Locate the cell with the specified text and output its [X, Y] center coordinate. 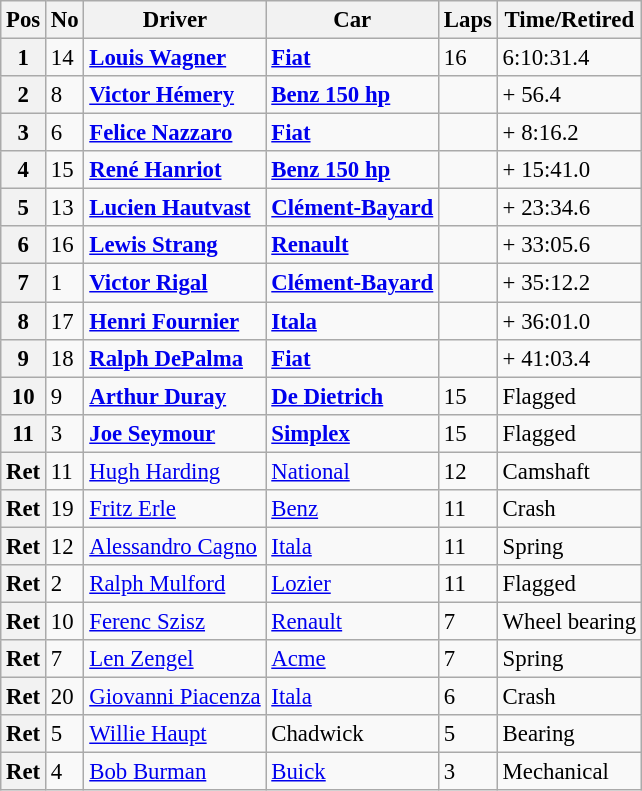
Lucien Hautvast [175, 208]
Hugh Harding [175, 471]
Alessandro Cagno [175, 546]
Bob Burman [175, 772]
Chadwick [352, 734]
Car [352, 20]
National [352, 471]
+ 33:05.6 [569, 245]
Time/Retired [569, 20]
Victor Rigal [175, 283]
De Dietrich [352, 396]
19 [65, 509]
14 [65, 58]
Fritz Erle [175, 509]
Bearing [569, 734]
Benz [352, 509]
Lewis Strang [175, 245]
Henri Fournier [175, 321]
Giovanni Piacenza [175, 697]
Pos [24, 20]
Lozier [352, 584]
Buick [352, 772]
20 [65, 697]
17 [65, 321]
Mechanical [569, 772]
Camshaft [569, 471]
+ 8:16.2 [569, 133]
Victor Hémery [175, 95]
Simplex [352, 433]
+ 41:03.4 [569, 358]
6:10:31.4 [569, 58]
Len Zengel [175, 659]
Ferenc Szisz [175, 621]
Driver [175, 20]
13 [65, 208]
Willie Haupt [175, 734]
+ 23:34.6 [569, 208]
Ralph DePalma [175, 358]
+ 35:12.2 [569, 283]
+ 15:41.0 [569, 170]
Wheel bearing [569, 621]
Acme [352, 659]
No [65, 20]
Louis Wagner [175, 58]
René Hanriot [175, 170]
Arthur Duray [175, 396]
18 [65, 358]
Felice Nazzaro [175, 133]
Laps [468, 20]
Joe Seymour [175, 433]
+ 36:01.0 [569, 321]
+ 56.4 [569, 95]
Ralph Mulford [175, 584]
